Determine the (x, y) coordinate at the center of the cell enclosing the given text.  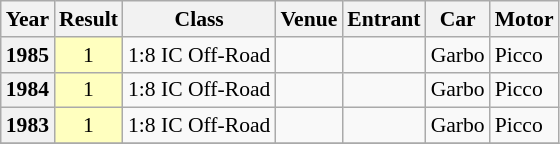
Car (458, 19)
1983 (28, 126)
1984 (28, 90)
Class (199, 19)
1985 (28, 55)
Venue (308, 19)
Motor (524, 19)
Entrant (384, 19)
Year (28, 19)
Result (88, 19)
